Capture the cell that displays the provided text and extract its (x, y) central coordinate. 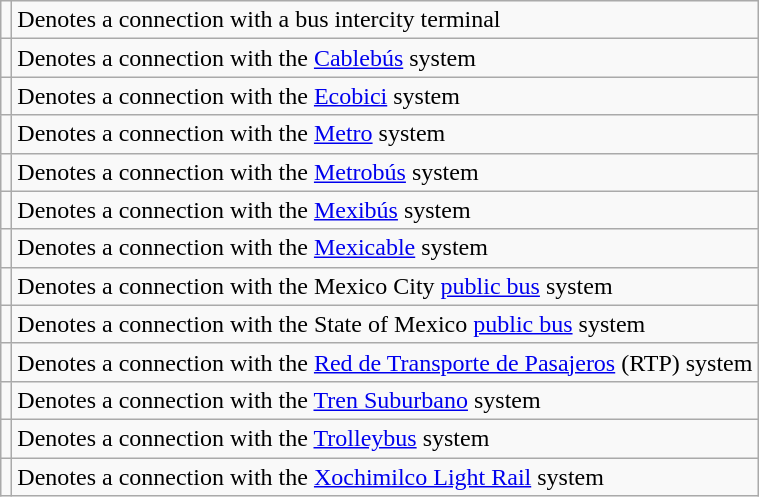
Denotes a connection with the Ecobici system (385, 96)
Denotes a connection with the Metrobús system (385, 172)
Denotes a connection with the Metro system (385, 134)
Denotes a connection with the Cablebús system (385, 58)
Denotes a connection with the Trolleybus system (385, 438)
Denotes a connection with the Xochimilco Light Rail system (385, 477)
Denotes a connection with the Red de Transporte de Pasajeros (RTP) system (385, 362)
Denotes a connection with a bus intercity terminal (385, 20)
Denotes a connection with the Mexicable system (385, 248)
Denotes a connection with the Tren Suburbano system (385, 400)
Denotes a connection with the State of Mexico public bus system (385, 324)
Denotes a connection with the Mexico City public bus system (385, 286)
Denotes a connection with the Mexibús system (385, 210)
